Capture the cell that displays the provided text and extract its (x, y) central coordinate. 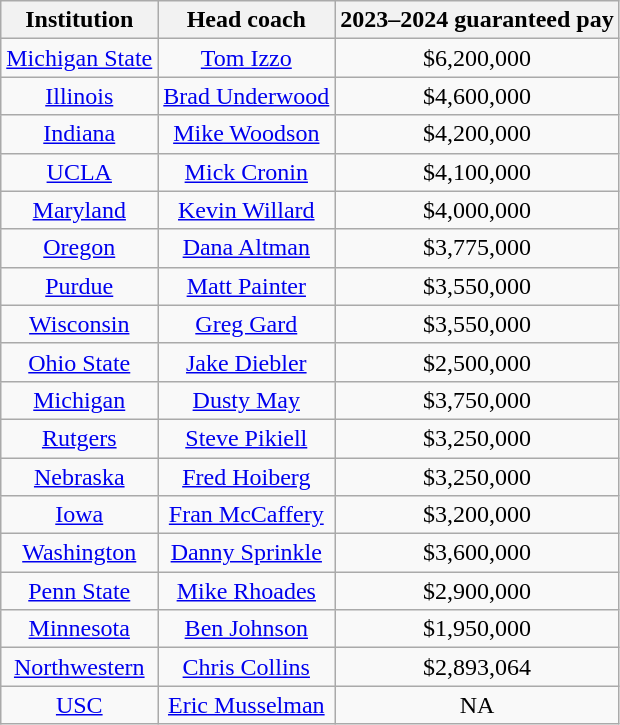
Mick Cronin (246, 172)
Dusty May (246, 400)
$2,900,000 (477, 591)
Illinois (80, 96)
2023–2024 guaranteed pay (477, 20)
$2,500,000 (477, 362)
$4,000,000 (477, 210)
$4,600,000 (477, 96)
$2,893,064 (477, 667)
Oregon (80, 248)
$4,200,000 (477, 134)
Iowa (80, 515)
NA (477, 705)
$3,200,000 (477, 515)
Maryland (80, 210)
Institution (80, 20)
$4,100,000 (477, 172)
Minnesota (80, 629)
Brad Underwood (246, 96)
Jake Diebler (246, 362)
Northwestern (80, 667)
$3,750,000 (477, 400)
Purdue (80, 286)
Ohio State (80, 362)
Matt Painter (246, 286)
$3,600,000 (477, 553)
$1,950,000 (477, 629)
Ben Johnson (246, 629)
Penn State (80, 591)
Danny Sprinkle (246, 553)
Mike Woodson (246, 134)
Rutgers (80, 438)
Washington (80, 553)
Fred Hoiberg (246, 477)
USC (80, 705)
Wisconsin (80, 324)
UCLA (80, 172)
Michigan (80, 400)
Head coach (246, 20)
Greg Gard (246, 324)
Mike Rhoades (246, 591)
$3,775,000 (477, 248)
Indiana (80, 134)
Dana Altman (246, 248)
Kevin Willard (246, 210)
Chris Collins (246, 667)
Eric Musselman (246, 705)
Fran McCaffery (246, 515)
Michigan State (80, 58)
Tom Izzo (246, 58)
Steve Pikiell (246, 438)
$6,200,000 (477, 58)
Nebraska (80, 477)
